Locate the cell with the specified text and output its [x, y] center coordinate. 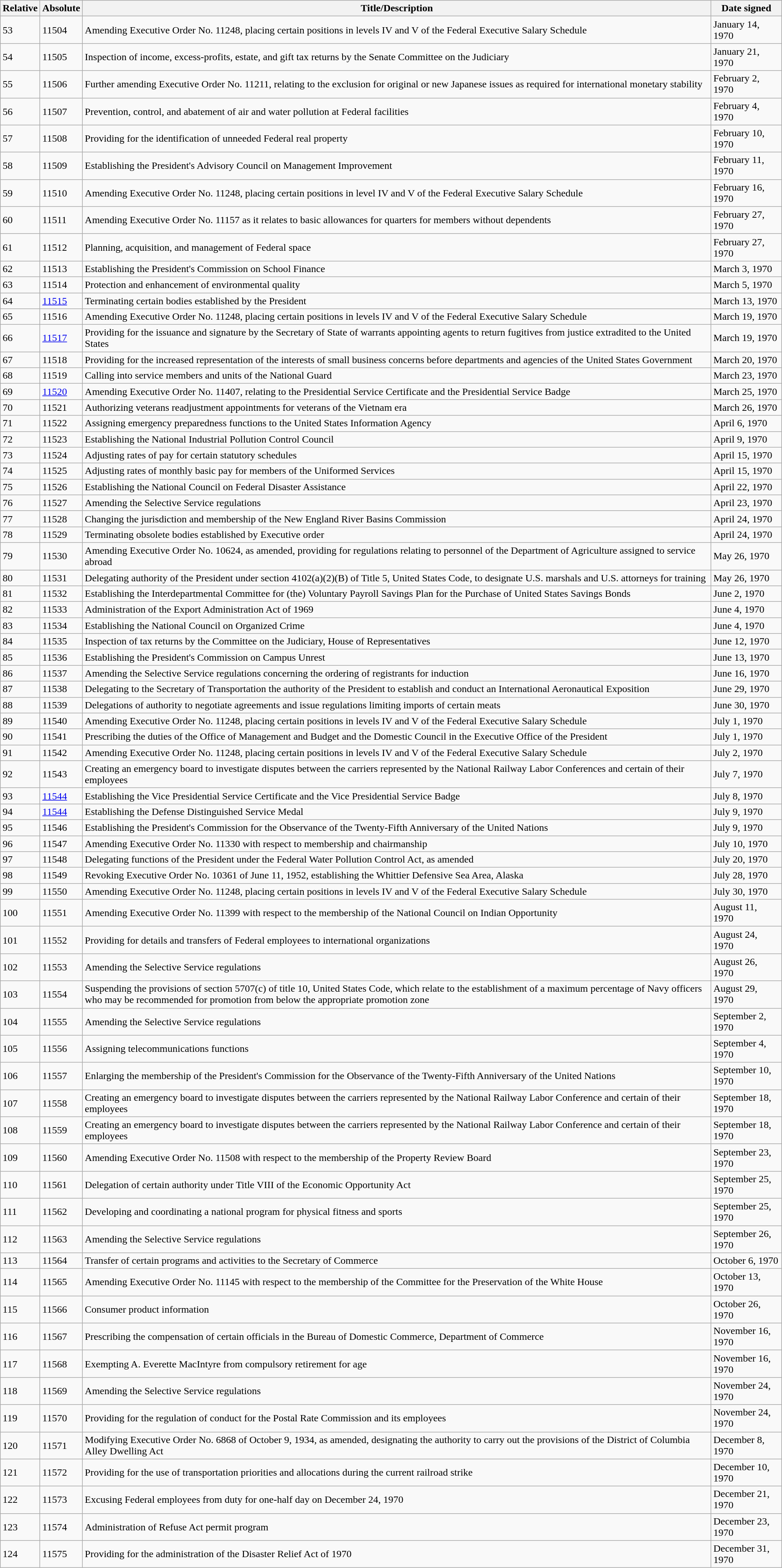
11548 [61, 860]
March 13, 1970 [746, 300]
108 [20, 1130]
Administration of Refuse Act permit program [397, 1527]
Developing and coordinating a national program for physical fitness and sports [397, 1212]
Adjusting rates of monthly basic pay for members of the Uniformed Services [397, 471]
120 [20, 1445]
11541 [61, 737]
99 [20, 891]
Establishing the President's Commission for the Observance of the Twenty-Fifth Anniversary of the United Nations [397, 827]
Amending Executive Order No. 11399 with respect to the membership of the National Council on Indian Opportunity [397, 913]
March 25, 1970 [746, 392]
122 [20, 1499]
December 21, 1970 [746, 1499]
June 29, 1970 [746, 689]
11564 [61, 1261]
Amending Executive Order No. 11330 with respect to membership and chairmanship [397, 844]
70 [20, 407]
Establishing the National Council on Federal Disaster Assistance [397, 487]
103 [20, 995]
December 23, 1970 [746, 1527]
11513 [61, 269]
72 [20, 439]
11555 [61, 1021]
Assigning telecommunications functions [397, 1049]
11567 [61, 1336]
11547 [61, 844]
11529 [61, 535]
Amending Executive Order No. 11508 with respect to the membership of the Property Review Board [397, 1158]
11540 [61, 721]
Amending Executive Order No. 11157 as it relates to basic allowances for quarters for members without dependents [397, 220]
60 [20, 220]
Providing for the regulation of conduct for the Postal Rate Commission and its employees [397, 1418]
Terminating certain bodies established by the President [397, 300]
11531 [61, 578]
July 2, 1970 [746, 753]
11557 [61, 1076]
March 3, 1970 [746, 269]
August 29, 1970 [746, 995]
July 28, 1970 [746, 876]
59 [20, 193]
Authorizing veterans readjustment appointments for veterans of the Vietnam era [397, 407]
65 [20, 317]
Title/Description [397, 8]
95 [20, 827]
Providing for the use of transportation priorities and allocations during the current railroad strike [397, 1473]
83 [20, 626]
11542 [61, 753]
11537 [61, 673]
11572 [61, 1473]
October 6, 1970 [746, 1261]
63 [20, 285]
115 [20, 1310]
July 10, 1970 [746, 844]
87 [20, 689]
Providing for the administration of the Disaster Relief Act of 1970 [397, 1554]
11535 [61, 641]
11515 [61, 300]
11556 [61, 1049]
June 16, 1970 [746, 673]
98 [20, 876]
80 [20, 578]
Prevention, control, and abatement of air and water pollution at Federal facilities [397, 111]
100 [20, 913]
June 13, 1970 [746, 657]
February 2, 1970 [746, 84]
Delegations of authority to negotiate agreements and issue regulations limiting imports of certain meats [397, 705]
Amending Executive Order No. 11145 with respect to the membership of the Committee for the Preservation of the White House [397, 1282]
11530 [61, 556]
March 23, 1970 [746, 376]
October 26, 1970 [746, 1310]
Establishing the President's Advisory Council on Management Improvement [397, 165]
February 11, 1970 [746, 165]
11516 [61, 317]
11536 [61, 657]
11522 [61, 423]
Establishing the Defense Distinguished Service Medal [397, 812]
106 [20, 1076]
June 2, 1970 [746, 594]
11510 [61, 193]
11575 [61, 1554]
Establishing the President's Commission on Campus Unrest [397, 657]
Amending Executive Order No. 11407, relating to the Presidential Service Certificate and the Presidential Service Badge [397, 392]
Transfer of certain programs and activities to the Secretary of Commerce [397, 1261]
Amending the Selective Service regulations concerning the ordering of registrants for induction [397, 673]
11560 [61, 1158]
11509 [61, 165]
89 [20, 721]
84 [20, 641]
11566 [61, 1310]
February 10, 1970 [746, 139]
111 [20, 1212]
September 26, 1970 [746, 1239]
11507 [61, 111]
77 [20, 519]
82 [20, 610]
July 30, 1970 [746, 891]
Protection and enhancement of environmental quality [397, 285]
11505 [61, 57]
September 23, 1970 [746, 1158]
June 30, 1970 [746, 705]
Prescribing the duties of the Office of Management and Budget and the Domestic Council in the Executive Office of the President [397, 737]
11568 [61, 1364]
66 [20, 339]
73 [20, 455]
92 [20, 774]
67 [20, 360]
11506 [61, 84]
December 8, 1970 [746, 1445]
Enlarging the membership of the President's Commission for the Observance of the Twenty-Fifth Anniversary of the United Nations [397, 1076]
61 [20, 247]
11511 [61, 220]
Amending Executive Order No. 11248, placing certain positions in level IV and V of the Federal Executive Salary Schedule [397, 193]
114 [20, 1282]
11521 [61, 407]
October 13, 1970 [746, 1282]
11508 [61, 139]
11563 [61, 1239]
68 [20, 376]
February 4, 1970 [746, 111]
57 [20, 139]
Inspection of tax returns by the Committee on the Judiciary, House of Representatives [397, 641]
Establishing the President's Commission on School Finance [397, 269]
Consumer product information [397, 1310]
11538 [61, 689]
11558 [61, 1103]
Assigning emergency preparedness functions to the United States Information Agency [397, 423]
August 11, 1970 [746, 913]
102 [20, 967]
11551 [61, 913]
124 [20, 1554]
March 20, 1970 [746, 360]
116 [20, 1336]
Prescribing the compensation of certain officials in the Bureau of Domestic Commerce, Department of Commerce [397, 1336]
April 6, 1970 [746, 423]
11562 [61, 1212]
11514 [61, 285]
April 22, 1970 [746, 487]
September 4, 1970 [746, 1049]
71 [20, 423]
121 [20, 1473]
11533 [61, 610]
11520 [61, 392]
90 [20, 737]
11574 [61, 1527]
11550 [61, 891]
Relative [20, 8]
11539 [61, 705]
Planning, acquisition, and management of Federal space [397, 247]
117 [20, 1364]
107 [20, 1103]
74 [20, 471]
11546 [61, 827]
Delegating functions of the President under the Federal Water Pollution Control Act, as amended [397, 860]
December 31, 1970 [746, 1554]
11526 [61, 487]
11543 [61, 774]
11512 [61, 247]
113 [20, 1261]
112 [20, 1239]
104 [20, 1021]
96 [20, 844]
January 14, 1970 [746, 30]
August 24, 1970 [746, 940]
11534 [61, 626]
11523 [61, 439]
Calling into service members and units of the National Guard [397, 376]
97 [20, 860]
91 [20, 753]
September 10, 1970 [746, 1076]
Providing for details and transfers of Federal employees to international organizations [397, 940]
Providing for the identification of unneeded Federal real property [397, 139]
88 [20, 705]
July 8, 1970 [746, 796]
54 [20, 57]
105 [20, 1049]
79 [20, 556]
March 5, 1970 [746, 285]
Administration of the Export Administration Act of 1969 [397, 610]
55 [20, 84]
Absolute [61, 8]
11518 [61, 360]
11573 [61, 1499]
11565 [61, 1282]
53 [20, 30]
69 [20, 392]
101 [20, 940]
11528 [61, 519]
75 [20, 487]
Delegating to the Secretary of Transportation the authority of the President to establish and conduct an International Aeronautical Exposition [397, 689]
11554 [61, 995]
Revoking Executive Order No. 10361 of June 11, 1952, establishing the Whittier Defensive Sea Area, Alaska [397, 876]
11532 [61, 594]
119 [20, 1418]
11553 [61, 967]
July 7, 1970 [746, 774]
11524 [61, 455]
Changing the jurisdiction and membership of the New England River Basins Commission [397, 519]
Delegation of certain authority under Title VIII of the Economic Opportunity Act [397, 1184]
11561 [61, 1184]
Exempting A. Everette MacIntyre from compulsory retirement for age [397, 1364]
11570 [61, 1418]
11519 [61, 376]
56 [20, 111]
April 9, 1970 [746, 439]
11549 [61, 876]
June 12, 1970 [746, 641]
Excusing Federal employees from duty for one-half day on December 24, 1970 [397, 1499]
August 26, 1970 [746, 967]
93 [20, 796]
Terminating obsolete bodies established by Executive order [397, 535]
81 [20, 594]
110 [20, 1184]
123 [20, 1527]
11517 [61, 339]
58 [20, 165]
April 23, 1970 [746, 503]
January 21, 1970 [746, 57]
July 20, 1970 [746, 860]
118 [20, 1391]
September 2, 1970 [746, 1021]
11559 [61, 1130]
86 [20, 673]
Establishing the National Council on Organized Crime [397, 626]
11504 [61, 30]
62 [20, 269]
Establishing the Interdepartmental Committee for (the) Voluntary Payroll Savings Plan for the Purchase of United States Savings Bonds [397, 594]
Inspection of income, excess-profits, estate, and gift tax returns by the Senate Committee on the Judiciary [397, 57]
109 [20, 1158]
February 16, 1970 [746, 193]
78 [20, 535]
Date signed [746, 8]
64 [20, 300]
December 10, 1970 [746, 1473]
Adjusting rates of pay for certain statutory schedules [397, 455]
11525 [61, 471]
94 [20, 812]
76 [20, 503]
11527 [61, 503]
85 [20, 657]
March 26, 1970 [746, 407]
11552 [61, 940]
11569 [61, 1391]
Establishing the Vice Presidential Service Certificate and the Vice Presidential Service Badge [397, 796]
11571 [61, 1445]
Establishing the National Industrial Pollution Control Council [397, 439]
